Pinpoint the cell where the given text exists, returning its (x, y) midpoint coordinate. 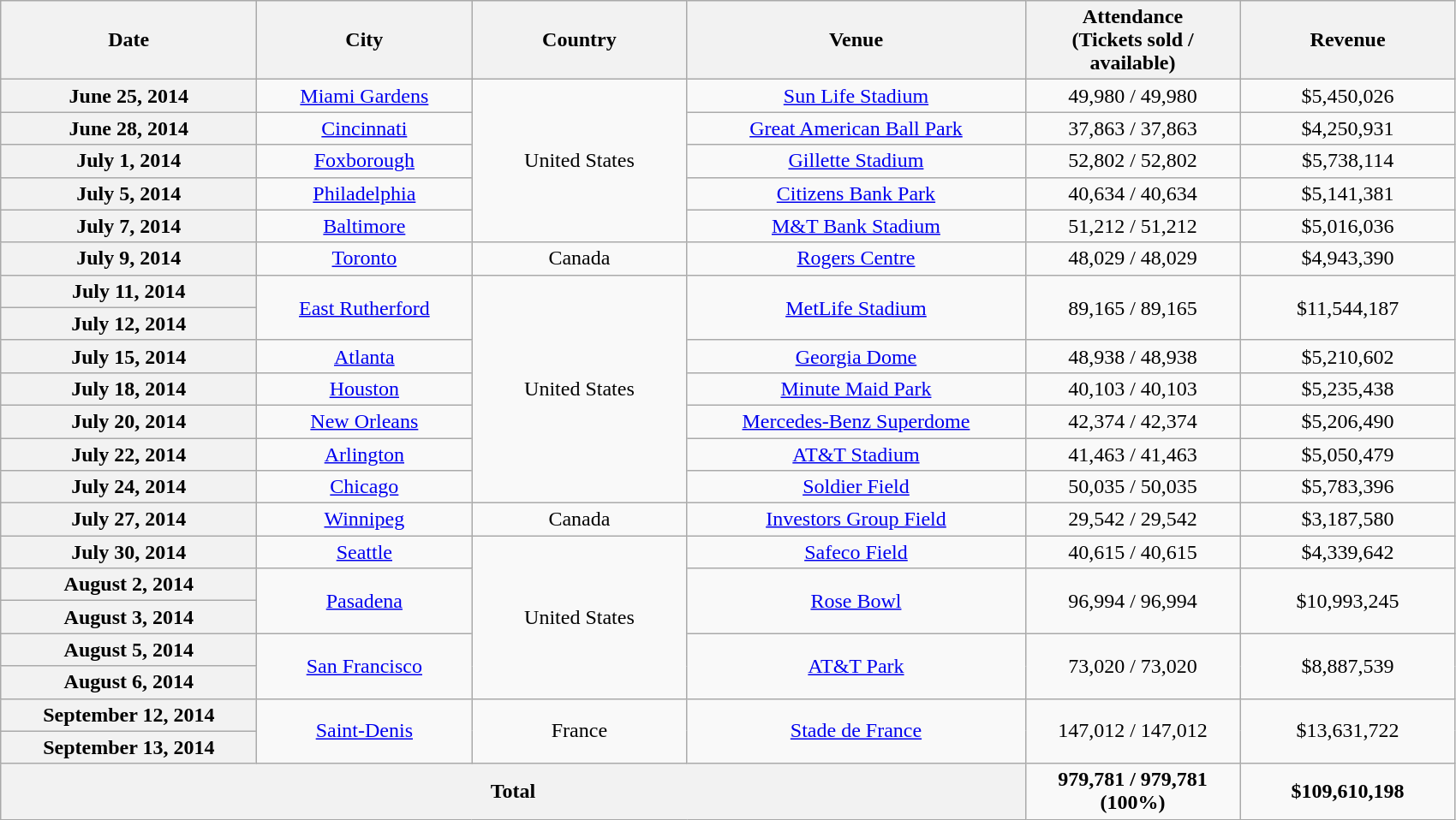
Miami Gardens (365, 96)
New Orleans (365, 421)
August 5, 2014 (128, 650)
Citizens Bank Park (856, 193)
Safeco Field (856, 552)
Pasadena (365, 601)
East Rutherford (365, 307)
Minute Maid Park (856, 389)
Rose Bowl (856, 601)
July 30, 2014 (128, 552)
$5,738,114 (1348, 161)
Investors Group Field (856, 520)
41,463 / 41,463 (1132, 455)
979,781 / 979,781 (100%) (1132, 791)
$13,631,722 (1348, 731)
$5,206,490 (1348, 421)
$3,187,580 (1348, 520)
Mercedes-Benz Superdome (856, 421)
July 18, 2014 (128, 389)
$4,943,390 (1348, 258)
$5,783,396 (1348, 487)
AT&T Park (856, 666)
$5,235,438 (1348, 389)
Foxborough (365, 161)
France (579, 731)
40,634 / 40,634 (1132, 193)
Toronto (365, 258)
July 12, 2014 (128, 324)
August 2, 2014 (128, 585)
Baltimore (365, 226)
Attendance(Tickets sold / available) (1132, 40)
$8,887,539 (1348, 666)
37,863 / 37,863 (1132, 128)
June 28, 2014 (128, 128)
Chicago (365, 487)
City (365, 40)
$11,544,187 (1348, 307)
M&T Bank Stadium (856, 226)
July 22, 2014 (128, 455)
Winnipeg (365, 520)
Rogers Centre (856, 258)
73,020 / 73,020 (1132, 666)
Soldier Field (856, 487)
July 27, 2014 (128, 520)
July 24, 2014 (128, 487)
Date (128, 40)
Great American Ball Park (856, 128)
Stade de France (856, 731)
42,374 / 42,374 (1132, 421)
July 7, 2014 (128, 226)
$5,016,036 (1348, 226)
July 20, 2014 (128, 421)
July 11, 2014 (128, 291)
Seattle (365, 552)
September 12, 2014 (128, 715)
Philadelphia (365, 193)
Atlanta (365, 356)
40,103 / 40,103 (1132, 389)
29,542 / 29,542 (1132, 520)
$5,210,602 (1348, 356)
July 5, 2014 (128, 193)
$5,050,479 (1348, 455)
89,165 / 89,165 (1132, 307)
Cincinnati (365, 128)
Total (513, 791)
Sun Life Stadium (856, 96)
July 15, 2014 (128, 356)
Revenue (1348, 40)
September 13, 2014 (128, 747)
Houston (365, 389)
Arlington (365, 455)
Gillette Stadium (856, 161)
40,615 / 40,615 (1132, 552)
49,980 / 49,980 (1132, 96)
96,994 / 96,994 (1132, 601)
52,802 / 52,802 (1132, 161)
July 1, 2014 (128, 161)
San Francisco (365, 666)
48,938 / 48,938 (1132, 356)
$4,339,642 (1348, 552)
Venue (856, 40)
AT&T Stadium (856, 455)
147,012 / 147,012 (1132, 731)
$5,450,026 (1348, 96)
$109,610,198 (1348, 791)
$10,993,245 (1348, 601)
August 3, 2014 (128, 617)
51,212 / 51,212 (1132, 226)
August 6, 2014 (128, 682)
Saint-Denis (365, 731)
$4,250,931 (1348, 128)
48,029 / 48,029 (1132, 258)
50,035 / 50,035 (1132, 487)
June 25, 2014 (128, 96)
July 9, 2014 (128, 258)
Georgia Dome (856, 356)
Country (579, 40)
MetLife Stadium (856, 307)
$5,141,381 (1348, 193)
